Return the (X, Y) coordinate for the center point of the cell that contains the specified text.  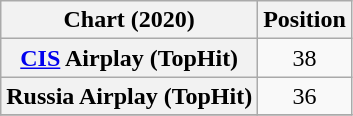
38 (305, 58)
Position (305, 20)
Russia Airplay (TopHit) (130, 96)
CIS Airplay (TopHit) (130, 58)
36 (305, 96)
Chart (2020) (130, 20)
